Provide the (X, Y) coordinate of the cell's center where the given text is located.  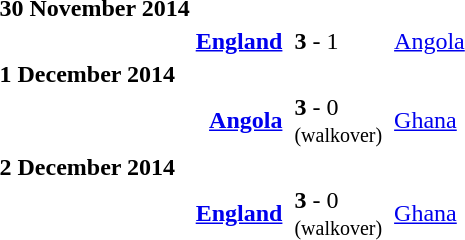
England (239, 41)
3 - 1 (338, 41)
Angola (239, 120)
3 - 0 (walkover) (338, 120)
